Extract the (x, y) coordinate from the center of the cell holding the provided text.  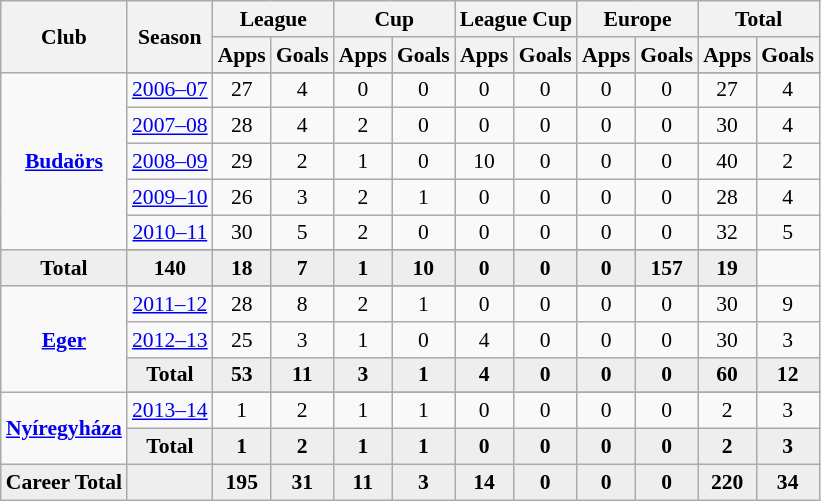
League (274, 19)
34 (788, 482)
2012–13 (170, 340)
220 (727, 482)
2008–09 (170, 162)
Europe (638, 19)
12 (788, 375)
Cup (394, 19)
140 (170, 269)
2011–12 (170, 304)
25 (242, 340)
Club (64, 36)
29 (242, 162)
Career Total (64, 482)
2007–08 (170, 126)
7 (302, 269)
31 (302, 482)
195 (242, 482)
9 (788, 304)
2010–11 (170, 233)
League Cup (516, 19)
53 (242, 375)
18 (242, 269)
2009–10 (170, 197)
Season (170, 36)
2006–07 (170, 90)
Budaörs (64, 161)
60 (727, 375)
32 (727, 233)
Eger (64, 340)
19 (727, 269)
26 (242, 197)
2013–14 (170, 411)
Nyíregyháza (64, 428)
40 (727, 162)
157 (666, 269)
8 (302, 304)
14 (484, 482)
